From the cell containing the given text, extract its center point as (x, y) coordinate. 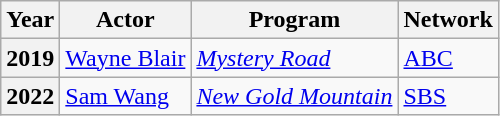
Program (294, 20)
Year (30, 20)
SBS (448, 96)
2022 (30, 96)
Mystery Road (294, 58)
Wayne Blair (126, 58)
2019 (30, 58)
Sam Wang (126, 96)
Actor (126, 20)
ABC (448, 58)
New Gold Mountain (294, 96)
Network (448, 20)
